Extract the [x, y] coordinate from the center of the cell holding the provided text.  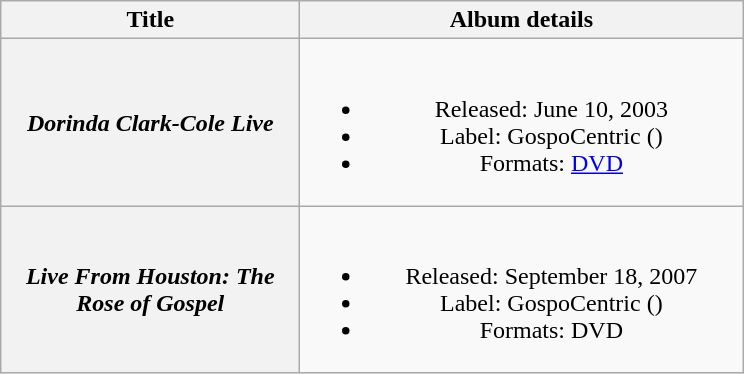
Title [150, 20]
Released: June 10, 2003Label: GospoCentric ()Formats: DVD [522, 122]
Dorinda Clark-Cole Live [150, 122]
Released: September 18, 2007Label: GospoCentric ()Formats: DVD [522, 290]
Album details [522, 20]
Live From Houston: The Rose of Gospel [150, 290]
